Search for the cell housing the specified text and yield its [X, Y] center coordinate. 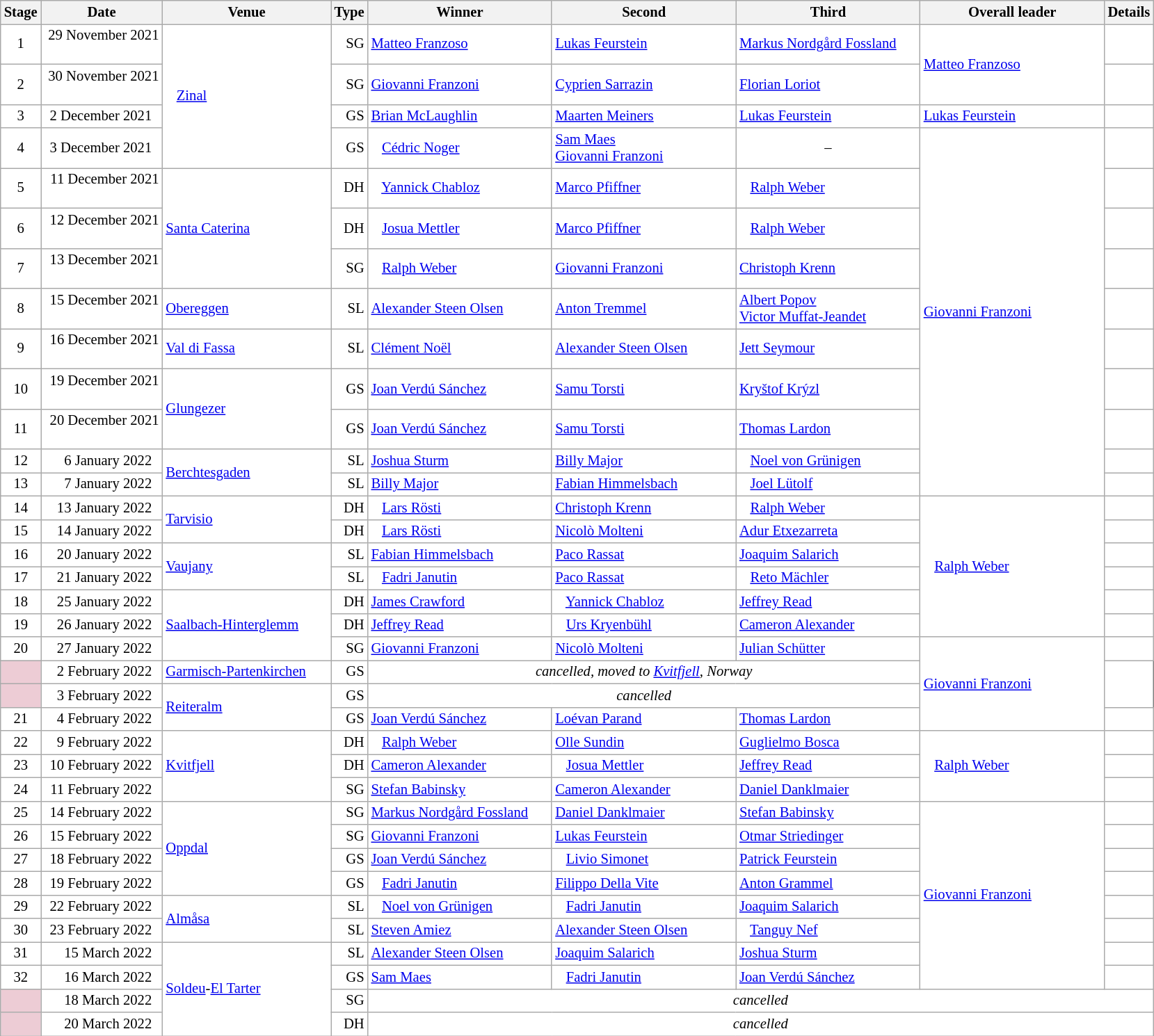
Julian Schütter [828, 649]
9 [21, 348]
11 February 2022 [102, 789]
Vaujany [246, 566]
13 December 2021 [102, 268]
Date [102, 12]
Overall leader [1013, 12]
Venue [246, 12]
15 February 2022 [102, 836]
22 February 2022 [102, 907]
cancelled, moved to Kvitfjell, Norway [644, 672]
Anton Grammel [828, 883]
Glungezer [246, 409]
2 February 2022 [102, 672]
8 [21, 308]
20 [21, 649]
Guglielmo Bosca [828, 742]
18 February 2022 [102, 859]
20 December 2021 [102, 429]
Adur Etxezarreta [828, 531]
Olle Sundin [644, 742]
29 [21, 907]
Kvitfjell [246, 765]
3 December 2021 [102, 148]
22 [21, 742]
Sam Maes [460, 977]
12 [21, 461]
Kryštof Krýzl [828, 389]
14 January 2022 [102, 531]
15 [21, 531]
Patrick Feurstein [828, 859]
Otmar Striedinger [828, 836]
2 December 2021 [102, 116]
19 [21, 625]
20 January 2022 [102, 554]
Reto Mächler [828, 578]
Brian McLaughlin [460, 116]
10 February 2022 [102, 766]
26 January 2022 [102, 625]
26 [21, 836]
Florian Loriot [828, 84]
21 January 2022 [102, 578]
9 February 2022 [102, 742]
Clément Noël [460, 348]
4 [21, 148]
Zinal [246, 96]
Loévan Parand [644, 719]
13 January 2022 [102, 508]
30 [21, 930]
27 January 2022 [102, 649]
Urs Kryenbühl [644, 625]
19 February 2022 [102, 883]
5 [21, 188]
Winner [460, 12]
Third [828, 12]
Livio Simonet [644, 859]
Tanguy Nef [828, 930]
Garmisch-Partenkirchen [246, 672]
Second [644, 12]
15 December 2021 [102, 308]
17 [21, 578]
Sam Maes Giovanni Franzoni [644, 148]
Maarten Meiners [644, 116]
25 [21, 813]
16 [21, 554]
30 November 2021 [102, 84]
Anton Tremmel [644, 308]
3 February 2022 [102, 695]
Type [349, 12]
29 November 2021 [102, 44]
10 [21, 389]
7 [21, 268]
24 [21, 789]
16 December 2021 [102, 348]
Berchtesgaden [246, 473]
31 [21, 953]
3 [21, 116]
20 March 2022 [102, 1024]
23 February 2022 [102, 930]
Stage [21, 12]
15 March 2022 [102, 953]
7 January 2022 [102, 484]
Jett Seymour [828, 348]
18 March 2022 [102, 1001]
Almåsa [246, 918]
Santa Caterina [246, 228]
25 January 2022 [102, 601]
23 [21, 766]
1 [21, 44]
14 February 2022 [102, 813]
28 [21, 883]
Obereggen [246, 308]
11 December 2021 [102, 188]
– [828, 148]
Tarvisio [246, 519]
16 March 2022 [102, 977]
Filippo Della Vite [644, 883]
Oppdal [246, 848]
Saalbach-Hinterglemm [246, 624]
Val di Fassa [246, 348]
6 January 2022 [102, 461]
Cédric Noger [460, 148]
Soldeu-El Tarter [246, 989]
Albert Popov Victor Muffat-Jeandet [828, 308]
21 [21, 719]
2 [21, 84]
Cyprien Sarrazin [644, 84]
Reiteralm [246, 707]
Joel Lütolf [828, 484]
Details [1129, 12]
6 [21, 228]
19 December 2021 [102, 389]
12 December 2021 [102, 228]
27 [21, 859]
11 [21, 429]
4 February 2022 [102, 719]
18 [21, 601]
Steven Amiez [460, 930]
13 [21, 484]
14 [21, 508]
32 [21, 977]
James Crawford [460, 601]
